Identify which cell holds the provided text, then report its [x, y] central coordinate. 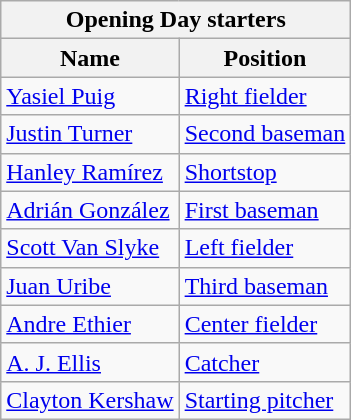
A. J. Ellis [90, 362]
Left fielder [265, 248]
Starting pitcher [265, 400]
Center fielder [265, 324]
Third baseman [265, 286]
Catcher [265, 362]
First baseman [265, 210]
Position [265, 58]
Hanley Ramírez [90, 172]
Andre Ethier [90, 324]
Shortstop [265, 172]
Second baseman [265, 134]
Clayton Kershaw [90, 400]
Justin Turner [90, 134]
Juan Uribe [90, 286]
Opening Day starters [176, 20]
Name [90, 58]
Yasiel Puig [90, 96]
Scott Van Slyke [90, 248]
Adrián González [90, 210]
Right fielder [265, 96]
